From the cell containing the given text, extract its center point as (X, Y) coordinate. 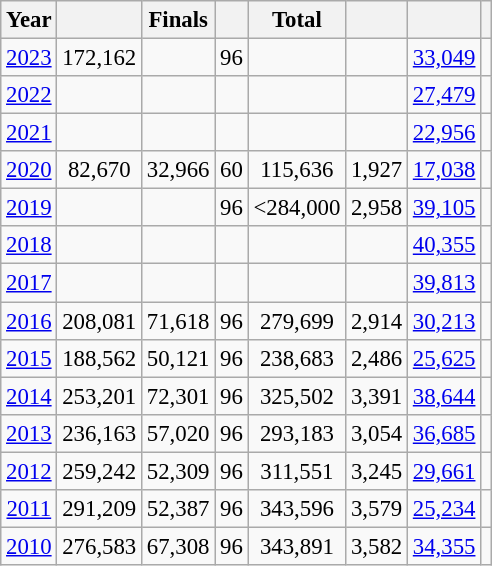
40,355 (444, 245)
<284,000 (297, 208)
2013 (29, 433)
238,683 (297, 358)
72,301 (178, 396)
Total (297, 20)
22,956 (444, 133)
2017 (29, 283)
60 (232, 170)
2014 (29, 396)
3,391 (377, 396)
276,583 (100, 546)
17,038 (444, 170)
39,105 (444, 208)
67,308 (178, 546)
25,234 (444, 509)
2018 (29, 245)
2,486 (377, 358)
27,479 (444, 95)
2011 (29, 509)
57,020 (178, 433)
1,927 (377, 170)
36,685 (444, 433)
30,213 (444, 321)
2012 (29, 471)
82,670 (100, 170)
3,245 (377, 471)
2016 (29, 321)
2,958 (377, 208)
3,582 (377, 546)
3,054 (377, 433)
115,636 (297, 170)
2020 (29, 170)
172,162 (100, 58)
2019 (29, 208)
Year (29, 20)
2023 (29, 58)
343,596 (297, 509)
Finals (178, 20)
2021 (29, 133)
39,813 (444, 283)
52,309 (178, 471)
311,551 (297, 471)
188,562 (100, 358)
259,242 (100, 471)
3,579 (377, 509)
2022 (29, 95)
291,209 (100, 509)
29,661 (444, 471)
2010 (29, 546)
38,644 (444, 396)
325,502 (297, 396)
34,355 (444, 546)
343,891 (297, 546)
253,201 (100, 396)
208,081 (100, 321)
2015 (29, 358)
2,914 (377, 321)
236,163 (100, 433)
52,387 (178, 509)
33,049 (444, 58)
25,625 (444, 358)
50,121 (178, 358)
32,966 (178, 170)
279,699 (297, 321)
293,183 (297, 433)
71,618 (178, 321)
